Return the (X, Y) coordinate for the center point of the cell that contains the specified text.  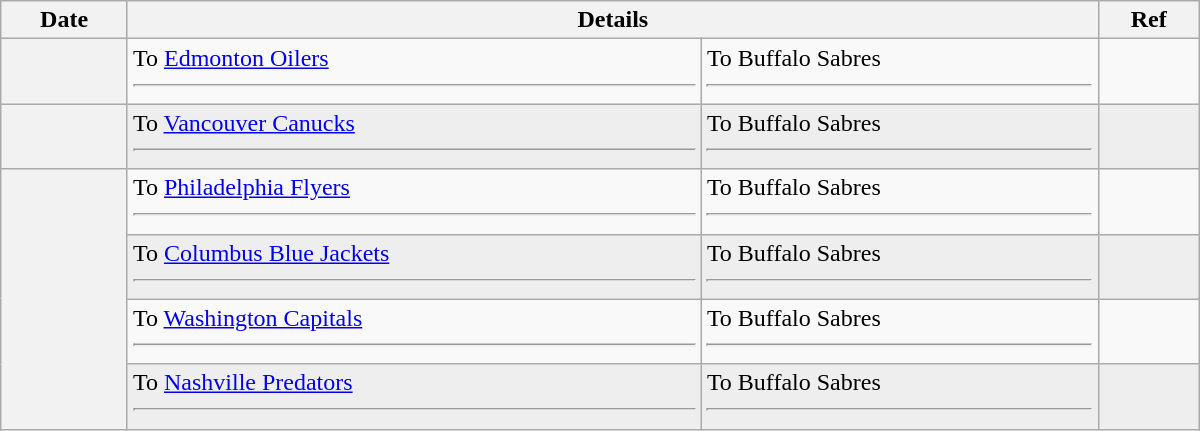
To Vancouver Canucks (414, 136)
To Edmonton Oilers (414, 72)
To Washington Capitals (414, 332)
Date (64, 20)
Details (612, 20)
To Nashville Predators (414, 396)
To Columbus Blue Jackets (414, 266)
To Philadelphia Flyers (414, 202)
Ref (1148, 20)
